Return the (x, y) coordinate for the center point of the cell that contains the specified text.  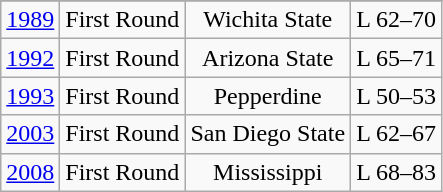
L 65–71 (396, 58)
Wichita State (268, 20)
San Diego State (268, 134)
Mississippi (268, 172)
1992 (30, 58)
Arizona State (268, 58)
2003 (30, 134)
Pepperdine (268, 96)
L 50–53 (396, 96)
L 62–70 (396, 20)
L 68–83 (396, 172)
L 62–67 (396, 134)
2008 (30, 172)
1989 (30, 20)
1993 (30, 96)
